Return the [X, Y] coordinate for the center point of the cell that contains the specified text.  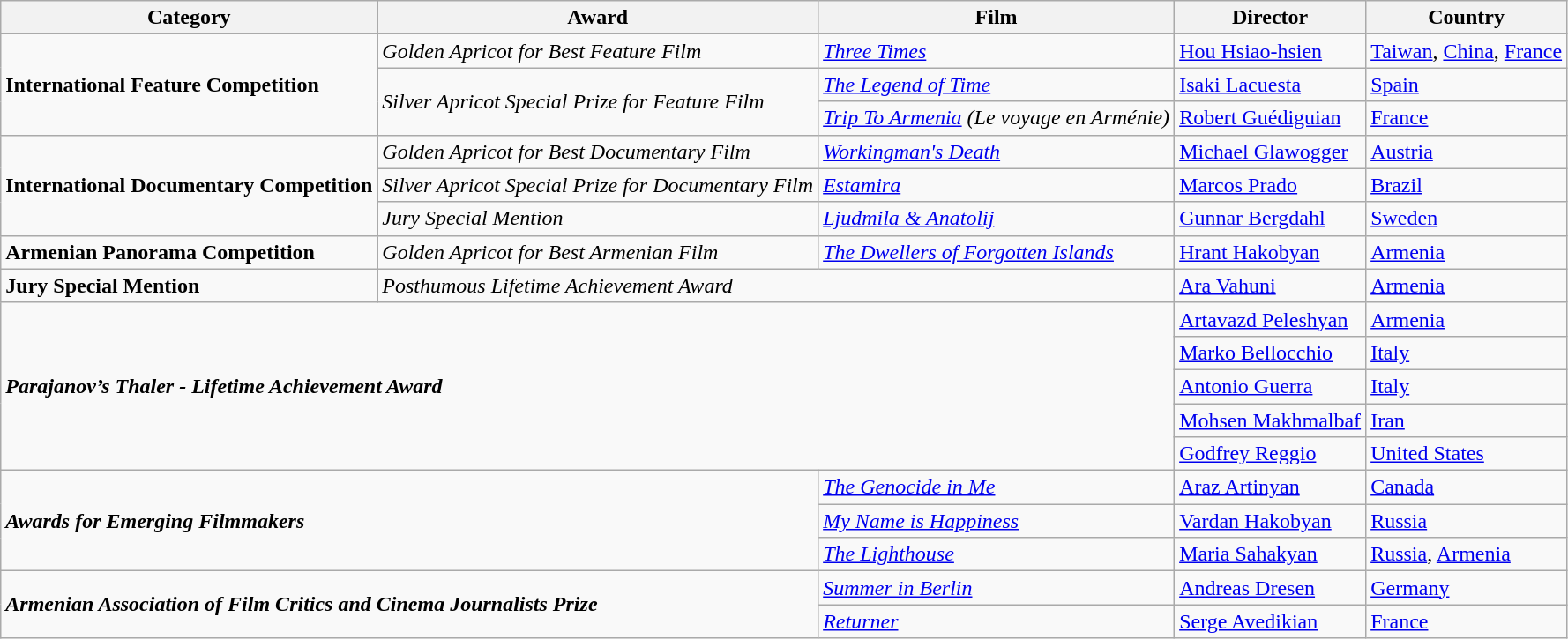
Araz Artinyan [1270, 487]
Sweden [1467, 219]
The Dwellers of Forgotten Islands [997, 252]
Marcos Prado [1270, 185]
Maria Sahakyan [1270, 554]
Golden Apricot for Best Armenian Film [598, 252]
Estamira [997, 185]
Michael Glawogger [1270, 152]
Andreas Dresen [1270, 588]
Silver Apricot Special Prize for Documentary Film [598, 185]
Robert Guédiguian [1270, 118]
International Documentary Competition [189, 185]
Category [189, 18]
Iran [1467, 420]
Mohsen Makhmalbaf [1270, 420]
Award [598, 18]
Ljudmila & Anatolij [997, 219]
Awards for Emerging Filmmakers [409, 521]
International Feature Competition [189, 85]
Germany [1467, 588]
Antonio Guerra [1270, 386]
Russia [1467, 521]
The Legend of Time [997, 85]
United States [1467, 454]
Armenian Association of Film Critics and Cinema Journalists Prize [409, 605]
Armenian Panorama Competition [189, 252]
Spain [1467, 85]
Parajanov’s Thaler - Lifetime Achievement Award [587, 386]
My Name is Happiness [997, 521]
Austria [1467, 152]
Russia, Armenia [1467, 554]
Silver Apricot Special Prize for Feature Film [598, 101]
Director [1270, 18]
Hrant Hakobyan [1270, 252]
Three Times [997, 51]
Taiwan, China, France [1467, 51]
Posthumous Lifetime Achievement Award [776, 286]
Workingman's Death [997, 152]
Ara Vahuni [1270, 286]
Country [1467, 18]
The Genocide in Me [997, 487]
Returner [997, 621]
Summer in Berlin [997, 588]
Canada [1467, 487]
Gunnar Bergdahl [1270, 219]
Vardan Hakobyan [1270, 521]
Serge Avedikian [1270, 621]
Artavazd Peleshyan [1270, 319]
Film [997, 18]
The Lighthouse [997, 554]
Isaki Lacuesta [1270, 85]
Marko Bellocchio [1270, 353]
Godfrey Reggio [1270, 454]
Golden Apricot for Best Documentary Film [598, 152]
Brazil [1467, 185]
Golden Apricot for Best Feature Film [598, 51]
Trip To Armenia (Le voyage en Arménie) [997, 118]
Hou Hsiao-hsien [1270, 51]
